Output the [x, y] coordinate of the center of the cell containing the given text.  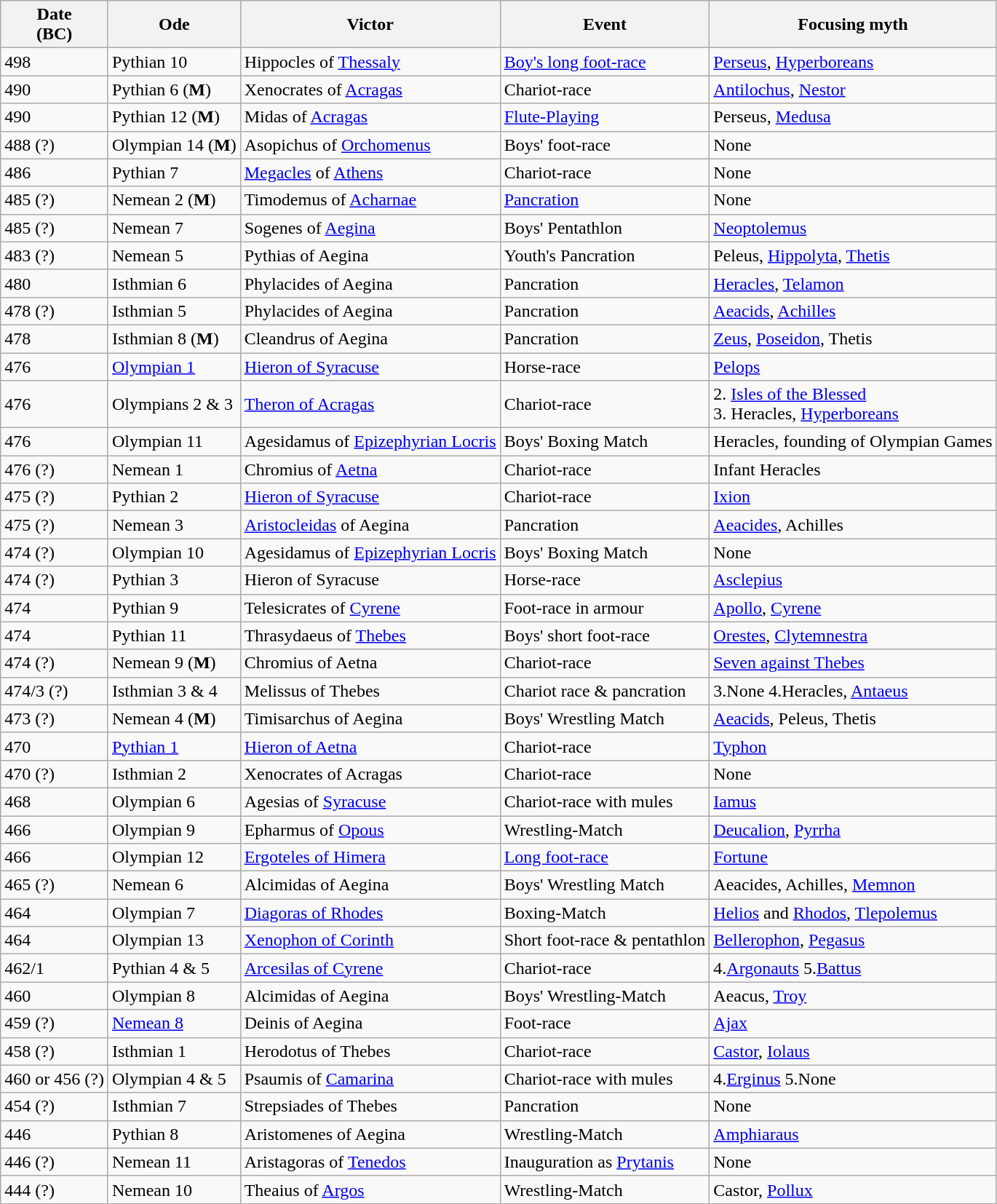
Pythian 8 [174, 1134]
Pythian 2 [174, 497]
Bellerophon, Pegasus [853, 940]
Sogenes of Aegina [370, 228]
Nemean 6 [174, 885]
454 (?) [55, 1106]
Boys' short foot-race [605, 635]
Asclepius [853, 580]
Olympian 12 [174, 858]
Psaumis of Camarina [370, 1079]
Neoptolemus [853, 228]
Nemean 3 [174, 525]
Heracles, founding of Olympian Games [853, 442]
473 (?) [55, 718]
Aeacids, Achilles [853, 311]
Olympian 10 [174, 553]
446 (?) [55, 1162]
Youth's Pancration [605, 256]
Boys' foot-race [605, 145]
Ode [174, 25]
Nemean 5 [174, 256]
Cleandrus of Aegina [370, 338]
460 [55, 996]
Olympians 2 & 3 [174, 405]
Perseus, Hyperboreans [853, 62]
Isthmian 7 [174, 1106]
Nemean 7 [174, 228]
Hieron of Aetna [370, 746]
Nemean 8 [174, 1023]
478 [55, 338]
Peleus, Hippolyta, Thetis [853, 256]
Nemean 4 (M) [174, 718]
Xenophon of Corinth [370, 940]
Boys' Pentathlon [605, 228]
Hippocles of Thessaly [370, 62]
Olympian 11 [174, 442]
Isthmian 3 & 4 [174, 691]
Olympian 4 & 5 [174, 1079]
Pythian 10 [174, 62]
Megacles of Athens [370, 173]
Date(BC) [55, 25]
Fortune [853, 858]
Focusing myth [853, 25]
Ixion [853, 497]
Nemean 2 (M) [174, 200]
465 (?) [55, 885]
Aeacides, Achilles, Memnon [853, 885]
Herodotus of Thebes [370, 1051]
Theaius of Argos [370, 1189]
Olympian 14 (M) [174, 145]
Olympian 8 [174, 996]
Antilochus, Nestor [853, 90]
Timodemus of Acharnae [370, 200]
4.Argonauts 5.Battus [853, 968]
Thrasydaeus of Thebes [370, 635]
Boxing-Match [605, 913]
Boy's long foot-race [605, 62]
Deinis of Aegina [370, 1023]
Apollo, Cyrene [853, 608]
Ajax [853, 1023]
468 [55, 801]
4.Erginus 5.None [853, 1079]
Nemean 11 [174, 1162]
462/1 [55, 968]
Olympian 13 [174, 940]
Olympian 6 [174, 801]
Telesicrates of Cyrene [370, 608]
458 (?) [55, 1051]
470 [55, 746]
Boys' Wrestling-Match [605, 996]
486 [55, 173]
Asopichus of Orchomenus [370, 145]
460 or 456 (?) [55, 1079]
488 (?) [55, 145]
Foot-race in armour [605, 608]
Isthmian 2 [174, 774]
Seven against Thebes [853, 663]
Flute-Playing [605, 117]
Epharmus of Opous [370, 829]
Victor [370, 25]
476 (?) [55, 470]
Pythian 9 [174, 608]
2. Isles of the Blessed3. Heracles, Hyperboreans [853, 405]
Infant Heracles [853, 470]
Aristocleidas of Aegina [370, 525]
Isthmian 8 (M) [174, 338]
3.None 4.Heracles, Antaeus [853, 691]
Zeus, Poseidon, Thetis [853, 338]
480 [55, 283]
Pythian 4 & 5 [174, 968]
Melissus of Thebes [370, 691]
Orestes, Clytemnestra [853, 635]
Olympian 7 [174, 913]
Nemean 9 (M) [174, 663]
Pythian 11 [174, 635]
Typhon [853, 746]
Castor, Pollux [853, 1189]
Castor, Iolaus [853, 1051]
Pythian 3 [174, 580]
Agesias of Syracuse [370, 801]
Olympian 1 [174, 366]
Arcesilas of Cyrene [370, 968]
Isthmian 6 [174, 283]
Strepsiades of Thebes [370, 1106]
Aeacids, Peleus, Thetis [853, 718]
Aeacides, Achilles [853, 525]
Perseus, Medusa [853, 117]
Event [605, 25]
Helios and Rhodos, Tlepolemus [853, 913]
Aristagoras of Tenedos [370, 1162]
Deucalion, Pyrrha [853, 829]
Amphiaraus [853, 1134]
Aristomenes of Aegina [370, 1134]
470 (?) [55, 774]
Midas of Acragas [370, 117]
Foot-race [605, 1023]
Timisarchus of Aegina [370, 718]
Pythian 6 (M) [174, 90]
Pythias of Aegina [370, 256]
Nemean 10 [174, 1189]
Pythian 7 [174, 173]
498 [55, 62]
Isthmian 1 [174, 1051]
Ergoteles of Himera [370, 858]
Diagoras of Rhodes [370, 913]
Theron of Acragas [370, 405]
Chariot race & pancration [605, 691]
Pythian 1 [174, 746]
446 [55, 1134]
Inauguration as Prytanis [605, 1162]
444 (?) [55, 1189]
474/3 (?) [55, 691]
Olympian 9 [174, 829]
Pelops [853, 366]
Pythian 12 (M) [174, 117]
Long foot-race [605, 858]
Heracles, Telamon [853, 283]
Iamus [853, 801]
459 (?) [55, 1023]
Nemean 1 [174, 470]
Short foot-race & pentathlon [605, 940]
478 (?) [55, 311]
Isthmian 5 [174, 311]
483 (?) [55, 256]
Aeacus, Troy [853, 996]
